Output the (x, y) coordinate of the center of the cell containing the given text.  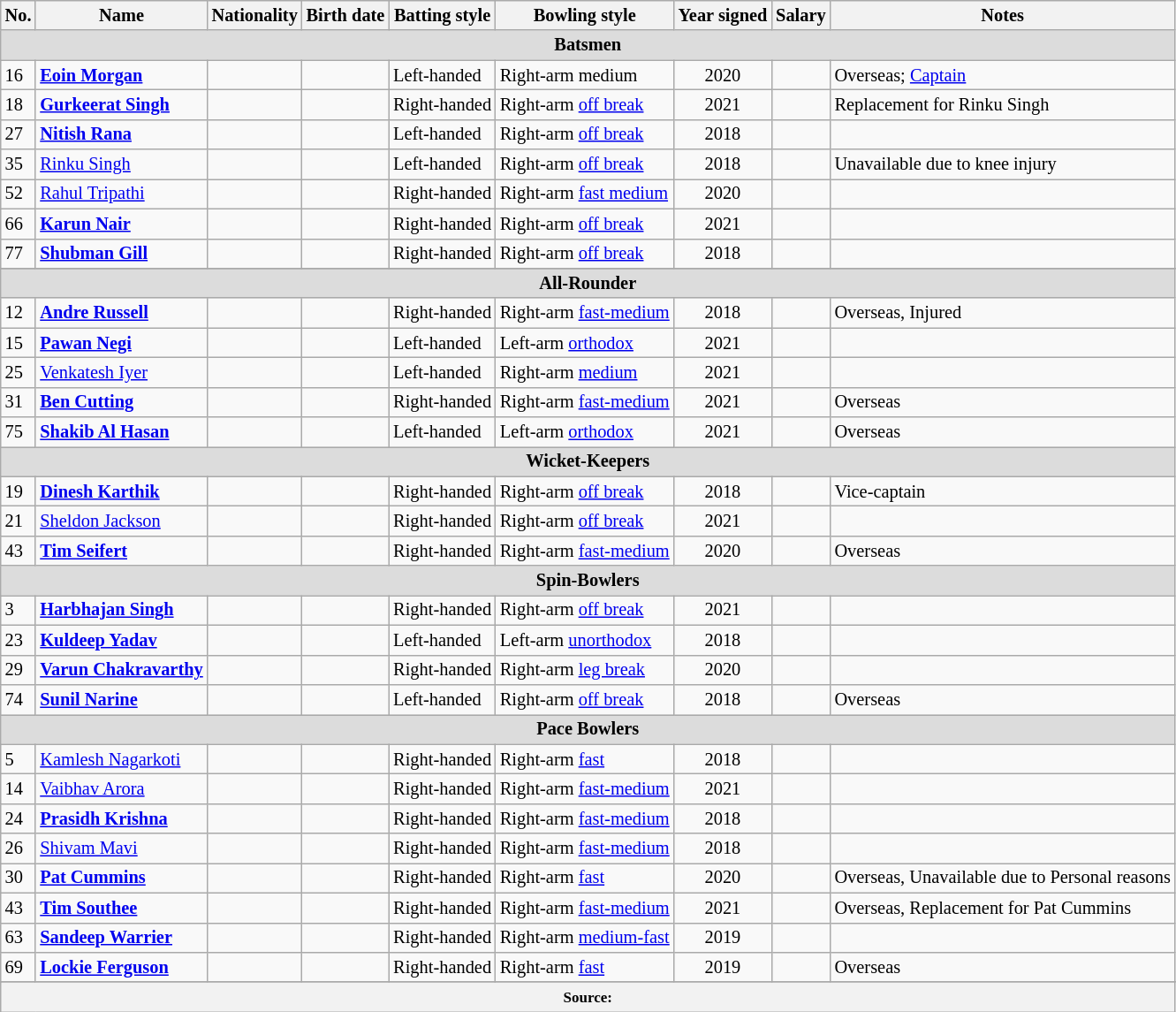
Spin-Bowlers (588, 581)
Venkatesh Iyer (121, 372)
Vice-captain (1003, 491)
Overseas, Replacement for Pat Cummins (1003, 908)
31 (19, 402)
16 (19, 75)
Sandeep Warrier (121, 938)
Overseas, Injured (1003, 313)
26 (19, 848)
No. (19, 15)
52 (19, 194)
69 (19, 967)
Kuldeep Yadav (121, 640)
Shubman Gill (121, 254)
All-Rounder (588, 283)
Nationality (254, 15)
Right-arm fast medium (585, 194)
5 (19, 759)
Replacement for Rinku Singh (1003, 104)
77 (19, 254)
19 (19, 491)
Tim Seifert (121, 551)
63 (19, 938)
Tim Southee (121, 908)
Eoin Morgan (121, 75)
18 (19, 104)
75 (19, 432)
Vaibhav Arora (121, 788)
Overseas; Captain (1003, 75)
Shivam Mavi (121, 848)
Name (121, 15)
Overseas, Unavailable due to Personal reasons (1003, 878)
74 (19, 699)
Harbhajan Singh (121, 610)
Pace Bowlers (588, 729)
Source: (588, 997)
Lockie Ferguson (121, 967)
14 (19, 788)
Unavailable due to knee injury (1003, 164)
24 (19, 818)
Kamlesh Nagarkoti (121, 759)
23 (19, 640)
Rinku Singh (121, 164)
Sunil Narine (121, 699)
Left-arm unorthodox (585, 640)
15 (19, 343)
Ben Cutting (121, 402)
Batsmen (588, 45)
Karun Nair (121, 224)
Bowling style (585, 15)
Andre Russell (121, 313)
Birth date (346, 15)
29 (19, 670)
Varun Chakravarthy (121, 670)
Rahul Tripathi (121, 194)
Year signed (723, 15)
66 (19, 224)
Dinesh Karthik (121, 491)
Pat Cummins (121, 878)
Wicket-Keepers (588, 461)
Batting style (442, 15)
Notes (1003, 15)
Salary (800, 15)
12 (19, 313)
35 (19, 164)
Right-arm medium-fast (585, 938)
Pawan Negi (121, 343)
Nitish Rana (121, 134)
Shakib Al Hasan (121, 432)
25 (19, 372)
27 (19, 134)
21 (19, 521)
Sheldon Jackson (121, 521)
Prasidh Krishna (121, 818)
Right-arm leg break (585, 670)
30 (19, 878)
3 (19, 610)
Gurkeerat Singh (121, 104)
